For the text-containing cell, return its midpoint in [x, y] coordinate format. 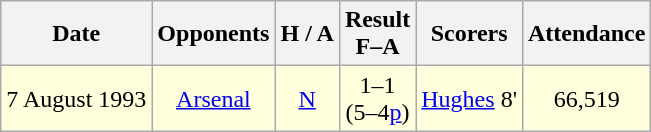
Hughes 8' [470, 98]
ResultF–A [377, 34]
H / A [307, 34]
7 August 1993 [76, 98]
66,519 [586, 98]
Opponents [214, 34]
Date [76, 34]
1–1(5–4p) [377, 98]
Scorers [470, 34]
Arsenal [214, 98]
N [307, 98]
Attendance [586, 34]
